From the cell containing the given text, extract its center point as (X, Y) coordinate. 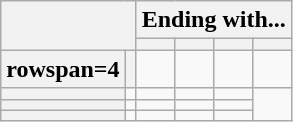
Ending with... (214, 20)
rowspan=4 (63, 69)
